Identify which cell holds the provided text, then report its (x, y) central coordinate. 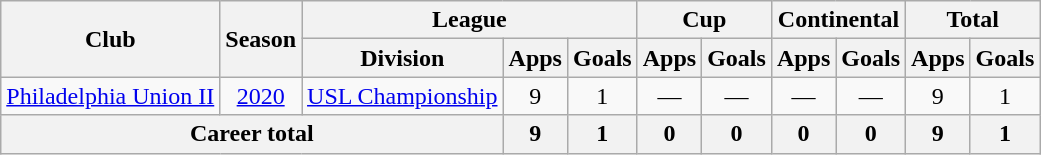
2020 (261, 96)
Division (403, 58)
Total (973, 20)
Cup (704, 20)
USL Championship (403, 96)
Philadelphia Union II (110, 96)
Continental (838, 20)
Career total (252, 134)
Season (261, 39)
Club (110, 39)
League (470, 20)
